Provide the (X, Y) coordinate of the cell's center where the given text is located.  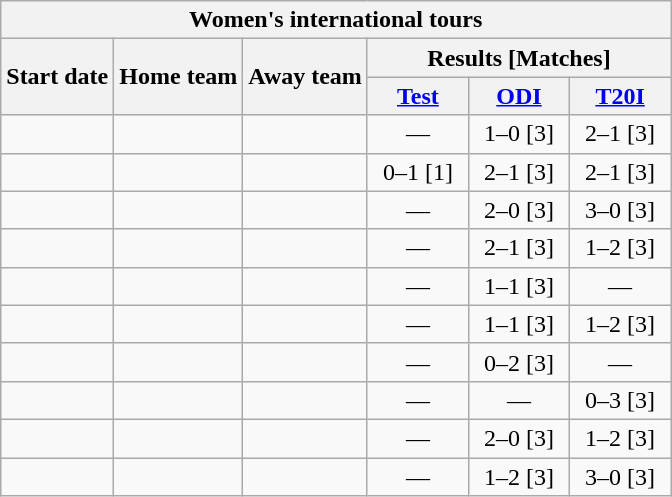
Home team (178, 77)
ODI (518, 96)
Women's international tours (336, 20)
0–3 [3] (620, 400)
1–0 [3] (518, 134)
Test (418, 96)
0–1 [1] (418, 172)
Results [Matches] (518, 58)
Away team (306, 77)
0–2 [3] (518, 362)
Start date (58, 77)
T20I (620, 96)
